For the text-containing cell, return its midpoint in (X, Y) coordinate format. 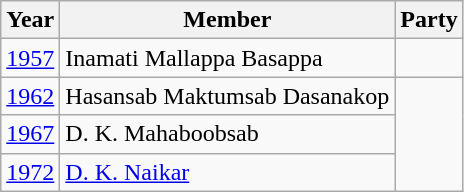
Year (30, 20)
1972 (30, 172)
Hasansab Maktumsab Dasanakop (228, 96)
1962 (30, 96)
1967 (30, 134)
Member (228, 20)
1957 (30, 58)
Party (429, 20)
D. K. Naikar (228, 172)
D. K. Mahaboobsab (228, 134)
Inamati Mallappa Basappa (228, 58)
